Scan for the cell matching the given text and deliver its [x, y] coordinate at center. 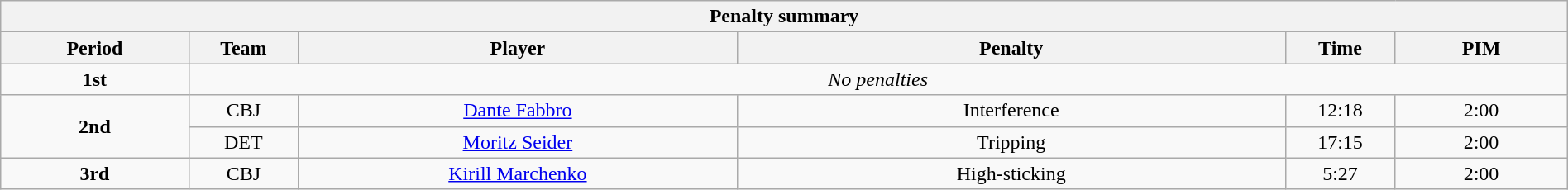
1st [94, 79]
Interference [1011, 111]
Penalty [1011, 48]
2nd [94, 126]
Penalty summary [784, 17]
Kirill Marchenko [518, 173]
5:27 [1340, 173]
12:18 [1340, 111]
3rd [94, 173]
PIM [1481, 48]
Period [94, 48]
Tripping [1011, 142]
17:15 [1340, 142]
Dante Fabbro [518, 111]
Team [243, 48]
Moritz Seider [518, 142]
High-sticking [1011, 173]
Player [518, 48]
Time [1340, 48]
No penalties [878, 79]
DET [243, 142]
